Locate the cell with the specified text and output its (X, Y) center coordinate. 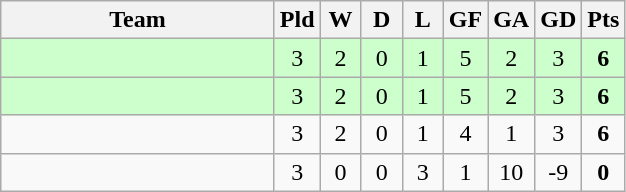
GA (512, 20)
Team (138, 20)
4 (465, 134)
-9 (558, 172)
L (422, 20)
W (340, 20)
Pts (604, 20)
GD (558, 20)
GF (465, 20)
Pld (297, 20)
D (382, 20)
10 (512, 172)
